For the text-containing cell, return its midpoint in [X, Y] coordinate format. 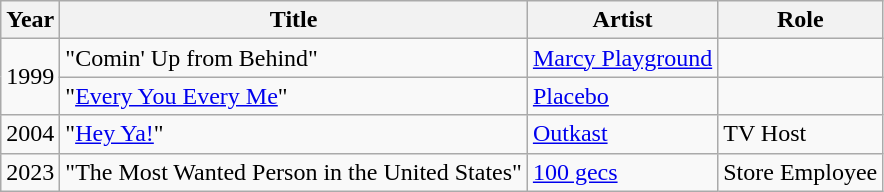
Role [800, 20]
Title [294, 20]
"Comin' Up from Behind" [294, 58]
"Every You Every Me" [294, 96]
2004 [30, 134]
TV Host [800, 134]
Placebo [622, 96]
Outkast [622, 134]
Store Employee [800, 172]
100 gecs [622, 172]
2023 [30, 172]
"Hey Ya!" [294, 134]
Year [30, 20]
Marcy Playground [622, 58]
Artist [622, 20]
1999 [30, 77]
"The Most Wanted Person in the United States" [294, 172]
